Provide the (X, Y) coordinate of the cell's center where the given text is located.  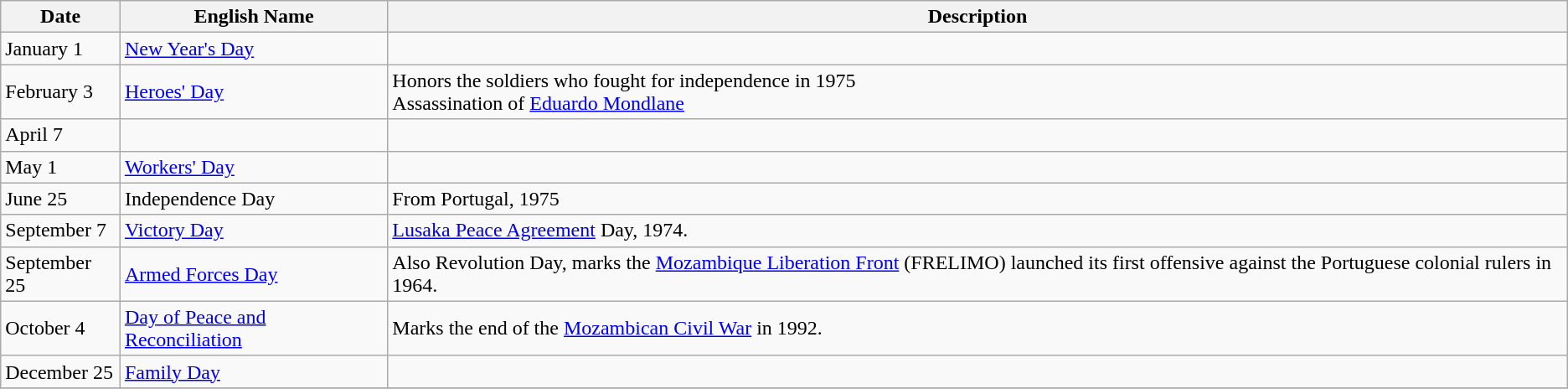
Independence Day (253, 199)
December 25 (60, 371)
Armed Forces Day (253, 273)
Also Revolution Day, marks the Mozambique Liberation Front (FRELIMO) launched its first offensive against the Portuguese colonial rulers in 1964. (977, 273)
June 25 (60, 199)
Family Day (253, 371)
September 7 (60, 231)
From Portugal, 1975 (977, 199)
Lusaka Peace Agreement Day, 1974. (977, 231)
Workers' Day (253, 167)
May 1 (60, 167)
October 4 (60, 329)
April 7 (60, 135)
Date (60, 17)
New Year's Day (253, 49)
Marks the end of the Mozambican Civil War in 1992. (977, 329)
Honors the soldiers who fought for independence in 1975Assassination of Eduardo Mondlane (977, 92)
January 1 (60, 49)
September 25 (60, 273)
Heroes' Day (253, 92)
February 3 (60, 92)
Victory Day (253, 231)
English Name (253, 17)
Description (977, 17)
Day of Peace and Reconciliation (253, 329)
